From the cell containing the given text, extract its center point as [x, y] coordinate. 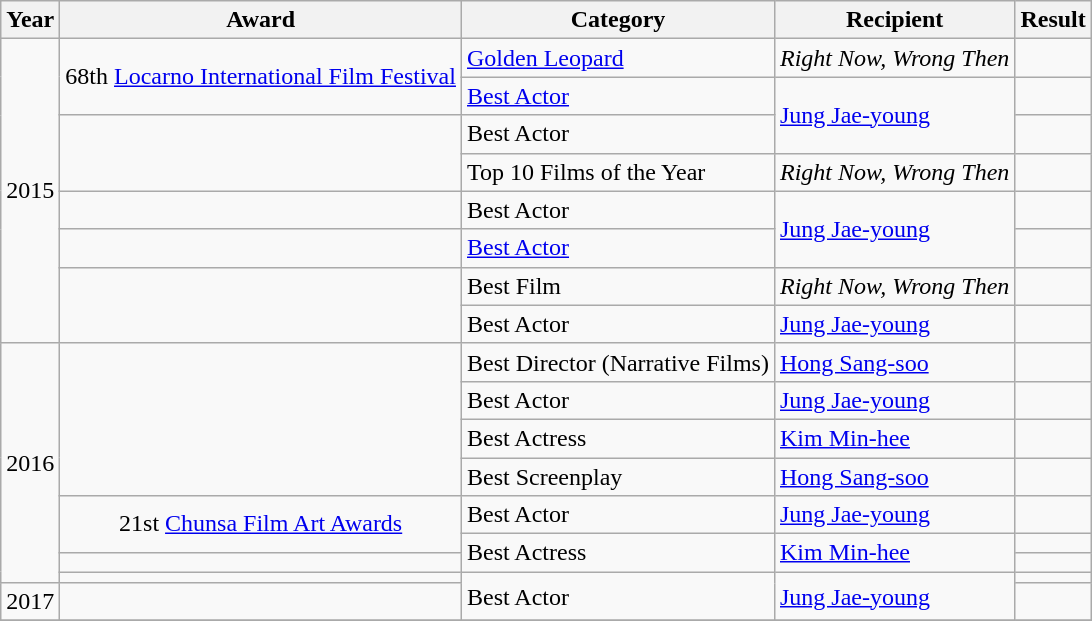
Result [1053, 20]
Best Director (Narrative Films) [618, 362]
Award [261, 20]
Category [618, 20]
2017 [30, 602]
Recipient [894, 20]
68th Locarno International Film Festival [261, 77]
Golden Leopard [618, 58]
Best Film [618, 286]
2016 [30, 462]
2015 [30, 191]
21st Chunsa Film Art Awards [261, 524]
Top 10 Films of the Year [618, 172]
Best Screenplay [618, 477]
Year [30, 20]
